Return (x, y) of the center of cell containing provided text 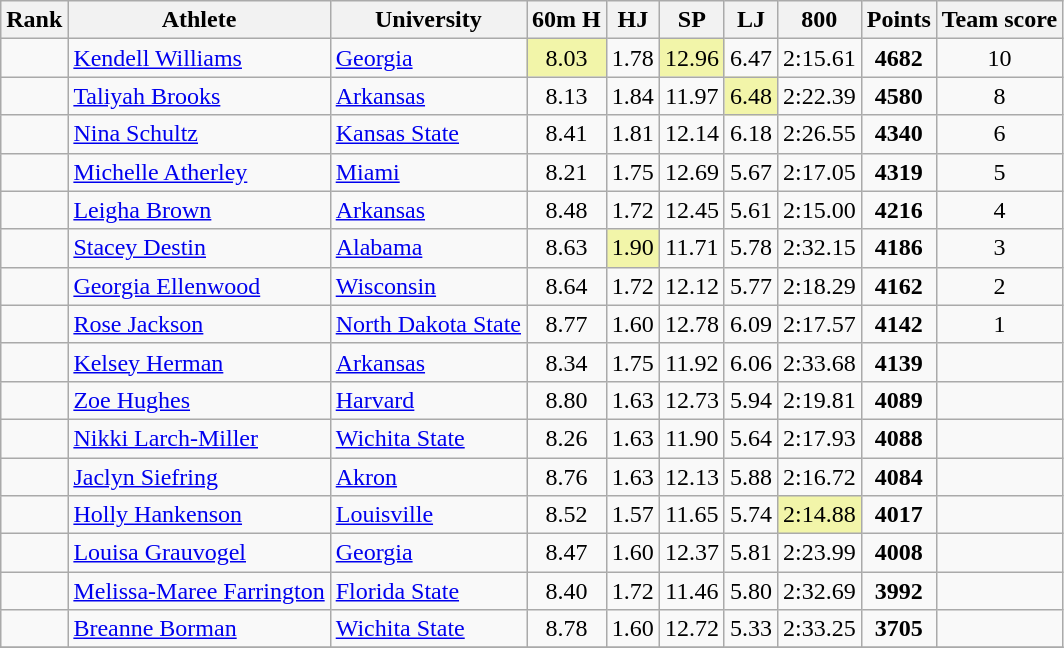
8.48 (567, 210)
12.73 (692, 400)
8 (999, 96)
3705 (898, 629)
5.80 (750, 591)
4008 (898, 553)
4 (999, 210)
8.52 (567, 515)
5 (999, 172)
Team score (999, 20)
HJ (632, 20)
4319 (898, 172)
8.63 (567, 248)
2:33.25 (819, 629)
4162 (898, 286)
4142 (898, 324)
10 (999, 58)
2:17.57 (819, 324)
12.78 (692, 324)
6.48 (750, 96)
6.06 (750, 362)
LJ (750, 20)
4682 (898, 58)
4580 (898, 96)
1.57 (632, 515)
Akron (428, 477)
12.69 (692, 172)
12.72 (692, 629)
6.47 (750, 58)
2:26.55 (819, 134)
1 (999, 324)
Melissa-Maree Farrington (199, 591)
2:14.88 (819, 515)
5.94 (750, 400)
4088 (898, 438)
12.12 (692, 286)
5.78 (750, 248)
11.46 (692, 591)
8.41 (567, 134)
11.71 (692, 248)
4139 (898, 362)
11.90 (692, 438)
Louisville (428, 515)
5.33 (750, 629)
Michelle Atherley (199, 172)
Athlete (199, 20)
Kelsey Herman (199, 362)
2:18.29 (819, 286)
8.21 (567, 172)
2:19.81 (819, 400)
Jaclyn Siefring (199, 477)
4216 (898, 210)
Alabama (428, 248)
1.90 (632, 248)
5.81 (750, 553)
Kendell Williams (199, 58)
Georgia Ellenwood (199, 286)
Breanne Borman (199, 629)
SP (692, 20)
4017 (898, 515)
12.14 (692, 134)
8.34 (567, 362)
Zoe Hughes (199, 400)
6 (999, 134)
8.64 (567, 286)
Points (898, 20)
3992 (898, 591)
1.78 (632, 58)
Leigha Brown (199, 210)
8.76 (567, 477)
800 (819, 20)
11.92 (692, 362)
Florida State (428, 591)
11.65 (692, 515)
8.80 (567, 400)
Wisconsin (428, 286)
Louisa Grauvogel (199, 553)
Miami (428, 172)
5.61 (750, 210)
8.40 (567, 591)
2:17.05 (819, 172)
6.09 (750, 324)
11.97 (692, 96)
3 (999, 248)
12.45 (692, 210)
5.77 (750, 286)
University (428, 20)
12.37 (692, 553)
Nina Schultz (199, 134)
2:15.00 (819, 210)
8.03 (567, 58)
North Dakota State (428, 324)
5.74 (750, 515)
5.88 (750, 477)
4089 (898, 400)
4340 (898, 134)
Holly Hankenson (199, 515)
8.77 (567, 324)
60m H (567, 20)
5.64 (750, 438)
Harvard (428, 400)
8.78 (567, 629)
4186 (898, 248)
2:17.93 (819, 438)
2:22.39 (819, 96)
8.26 (567, 438)
2:23.99 (819, 553)
Rank (34, 20)
6.18 (750, 134)
Stacey Destin (199, 248)
12.96 (692, 58)
2:33.68 (819, 362)
4084 (898, 477)
2:16.72 (819, 477)
2:15.61 (819, 58)
Rose Jackson (199, 324)
2:32.15 (819, 248)
1.84 (632, 96)
Nikki Larch-Miller (199, 438)
2 (999, 286)
5.67 (750, 172)
Taliyah Brooks (199, 96)
Kansas State (428, 134)
12.13 (692, 477)
8.13 (567, 96)
8.47 (567, 553)
2:32.69 (819, 591)
1.81 (632, 134)
